Extract the [x, y] coordinate from the center of the cell holding the provided text.  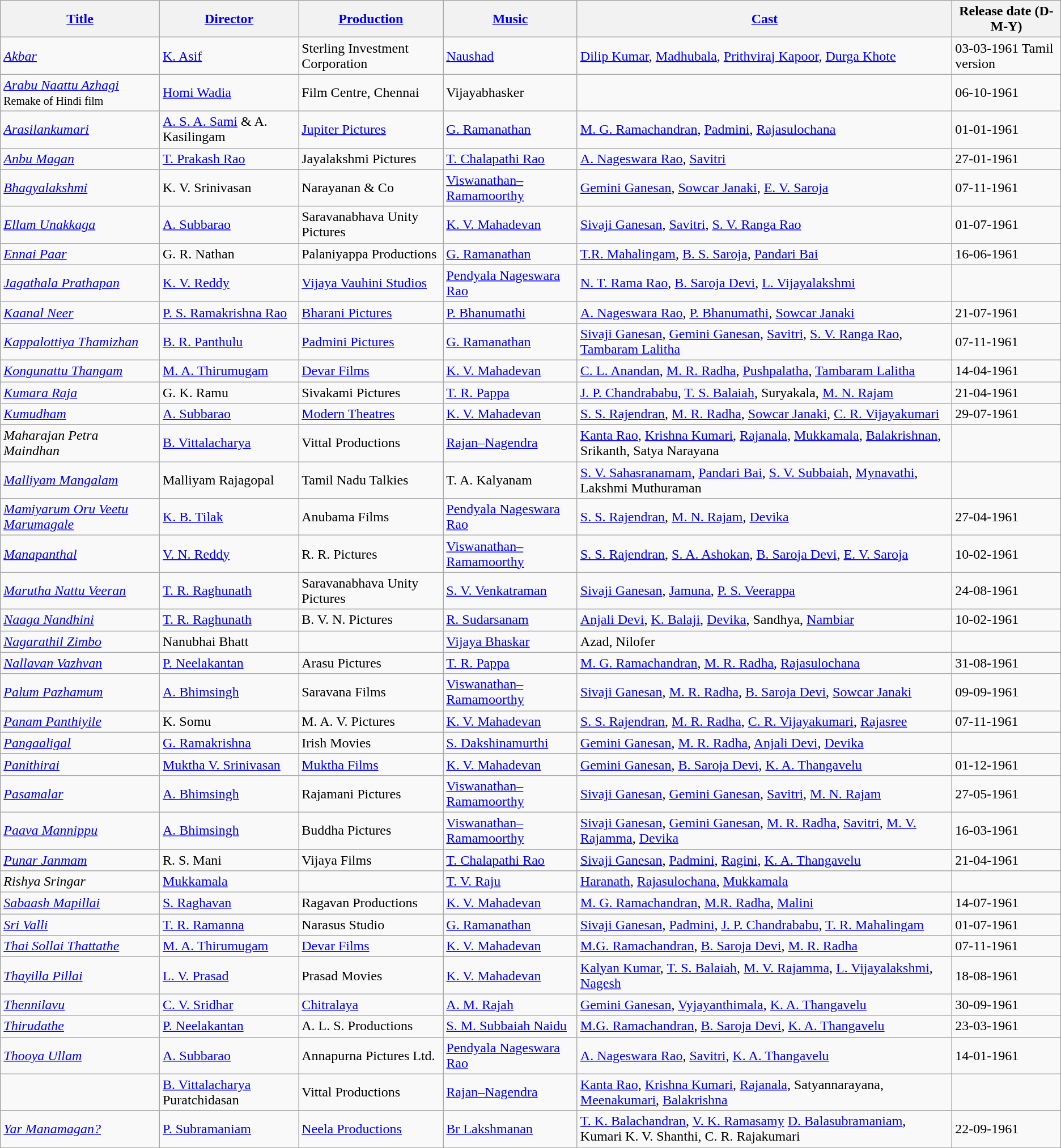
18-08-1961 [1007, 976]
Manapanthal [80, 554]
Kumara Raja [80, 393]
Jagathala Prathapan [80, 283]
Maharajan Petra Maindhan [80, 443]
Gemini Ganesan, M. R. Radha, Anjali Devi, Devika [765, 743]
Sivaji Ganesan, Savitri, S. V. Ranga Rao [765, 224]
14-01-1961 [1007, 1055]
R. Sudarsanam [510, 620]
Gemini Ganesan, Sowcar Janaki, E. V. Saroja [765, 188]
Sivaji Ganesan, Jamuna, P. S. Veerappa [765, 590]
01-12-1961 [1007, 764]
T. R. Ramanna [229, 925]
Kappalottiya Thamizhan [80, 341]
Thirudathe [80, 1026]
A. Nageswara Rao, P. Bhanumathi, Sowcar Janaki [765, 312]
Nanubhai Bhatt [229, 641]
27-05-1961 [1007, 793]
A. Nageswara Rao, Savitri, K. A. Thangavelu [765, 1055]
Akbar [80, 56]
K. B. Tilak [229, 517]
Anubama Films [371, 517]
Sabaash Mapillai [80, 903]
Kalyan Kumar, T. S. Balaiah, M. V. Rajamma, L. Vijayalakshmi, Nagesh [765, 976]
Vijaya Vauhini Studios [371, 283]
Azad, Nilofer [765, 641]
Sivakami Pictures [371, 393]
T. K. Balachandran, V. K. Ramasamy D. Balasubramaniam, Kumari K. V. Shanthi, C. R. Rajakumari [765, 1129]
Paava Mannippu [80, 831]
Kaanal Neer [80, 312]
K. Asif [229, 56]
A. L. S. Productions [371, 1026]
06-10-1961 [1007, 93]
Anbu Magan [80, 159]
Dilip Kumar, Madhubala, Prithviraj Kapoor, Durga Khote [765, 56]
Jupiter Pictures [371, 129]
Malliyam Rajagopal [229, 481]
M. G. Ramachandran, M. R. Radha, Rajasulochana [765, 663]
Vijayabhasker [510, 93]
Bhagyalakshmi [80, 188]
Panam Panthiyile [80, 721]
30-09-1961 [1007, 1005]
Director [229, 19]
Punar Janmam [80, 860]
P. Bhanumathi [510, 312]
Thennilavu [80, 1005]
03-03-1961 Tamil version [1007, 56]
Sivaji Ganesan, Gemini Ganesan, Savitri, S. V. Ranga Rao, Tambaram Lalitha [765, 341]
Release date (D-M-Y) [1007, 19]
Annapurna Pictures Ltd. [371, 1055]
Kanta Rao, Krishna Kumari, Rajanala, Satyannarayana, Meenakumari, Balakrishna [765, 1092]
Palum Pazhamum [80, 692]
22-09-1961 [1007, 1129]
Ragavan Productions [371, 903]
21-07-1961 [1007, 312]
Yar Manamagan? [80, 1129]
01-01-1961 [1007, 129]
Narayanan & Co [371, 188]
Muktha Films [371, 764]
Sterling Investment Corporation [371, 56]
R. S. Mani [229, 860]
S. Raghavan [229, 903]
G. R. Nathan [229, 254]
Jayalakshmi Pictures [371, 159]
Tamil Nadu Talkies [371, 481]
Muktha V. Srinivasan [229, 764]
14-04-1961 [1007, 371]
B. V. N. Pictures [371, 620]
Padmini Pictures [371, 341]
T. A. Kalyanam [510, 481]
Bharani Pictures [371, 312]
B. Vittalacharya [229, 443]
A. S. A. Sami & A. Kasilingam [229, 129]
Pangaaligal [80, 743]
K. Somu [229, 721]
Saravana Films [371, 692]
T.R. Mahalingam, B. S. Saroja, Pandari Bai [765, 254]
G. K. Ramu [229, 393]
Arasu Pictures [371, 663]
S. V. Sahasranamam, Pandari Bai, S. V. Subbaiah, Mynavathi, Lakshmi Muthuraman [765, 481]
Nallavan Vazhvan [80, 663]
Modern Theatres [371, 414]
B. Vittalacharya Puratchidasan [229, 1092]
Sivaji Ganesan, Padmini, Ragini, K. A. Thangavelu [765, 860]
S. S. Rajendran, S. A. Ashokan, B. Saroja Devi, E. V. Saroja [765, 554]
B. R. Panthulu [229, 341]
23-03-1961 [1007, 1026]
Film Centre, Chennai [371, 93]
G. Ramakrishna [229, 743]
Rajamani Pictures [371, 793]
S. M. Subbaiah Naidu [510, 1026]
P. S. Ramakrishna Rao [229, 312]
P. Subramaniam [229, 1129]
Anjali Devi, K. Balaji, Devika, Sandhya, Nambiar [765, 620]
M.G. Ramachandran, B. Saroja Devi, M. R. Radha [765, 946]
Thai Sollai Thattathe [80, 946]
Kumudham [80, 414]
Naaga Nandhini [80, 620]
C. V. Sridhar [229, 1005]
Sivaji Ganesan, Gemini Ganesan, Savitri, M. N. Rajam [765, 793]
Homi Wadia [229, 93]
Mukkamala [229, 882]
Thooya Ullam [80, 1055]
N. T. Rama Rao, B. Saroja Devi, L. Vijayalakshmi [765, 283]
Haranath, Rajasulochana, Mukkamala [765, 882]
Prasad Movies [371, 976]
Nagarathil Zimbo [80, 641]
M.G. Ramachandran, B. Saroja Devi, K. A. Thangavelu [765, 1026]
S. S. Rajendran, M. N. Rajam, Devika [765, 517]
Chitralaya [371, 1005]
Vijaya Bhaskar [510, 641]
M. G. Ramachandran, M.R. Radha, Malini [765, 903]
Ellam Unakkaga [80, 224]
S. Dakshinamurthi [510, 743]
Arasilankumari [80, 129]
Pasamalar [80, 793]
Thayilla Pillai [80, 976]
Palaniyappa Productions [371, 254]
29-07-1961 [1007, 414]
K. V. Srinivasan [229, 188]
Kongunattu Thangam [80, 371]
V. N. Reddy [229, 554]
Marutha Nattu Veeran [80, 590]
A. M. Rajah [510, 1005]
M. G. Ramachandran, Padmini, Rajasulochana [765, 129]
Title [80, 19]
Gemini Ganesan, Vyjayanthimala, K. A. Thangavelu [765, 1005]
Sri Valli [80, 925]
Sivaji Ganesan, Padmini, J. P. Chandrababu, T. R. Mahalingam [765, 925]
S. S. Rajendran, M. R. Radha, C. R. Vijayakumari, Rajasree [765, 721]
Mamiyarum Oru Veetu Marumagale [80, 517]
K. V. Reddy [229, 283]
Ennai Paar [80, 254]
16-06-1961 [1007, 254]
Kanta Rao, Krishna Kumari, Rajanala, Mukkamala, Balakrishnan, Srikanth, Satya Narayana [765, 443]
27-01-1961 [1007, 159]
C. L. Anandan, M. R. Radha, Pushpalatha, Tambaram Lalitha [765, 371]
T. Prakash Rao [229, 159]
Narasus Studio [371, 925]
R. R. Pictures [371, 554]
16-03-1961 [1007, 831]
Panithirai [80, 764]
14-07-1961 [1007, 903]
Naushad [510, 56]
Sivaji Ganesan, M. R. Radha, B. Saroja Devi, Sowcar Janaki [765, 692]
Cast [765, 19]
J. P. Chandrababu, T. S. Balaiah, Suryakala, M. N. Rajam [765, 393]
Sivaji Ganesan, Gemini Ganesan, M. R. Radha, Savitri, M. V. Rajamma, Devika [765, 831]
Buddha Pictures [371, 831]
Neela Productions [371, 1129]
T. V. Raju [510, 882]
S. S. Rajendran, M. R. Radha, Sowcar Janaki, C. R. Vijayakumari [765, 414]
Gemini Ganesan, B. Saroja Devi, K. A. Thangavelu [765, 764]
Production [371, 19]
Irish Movies [371, 743]
Malliyam Mangalam [80, 481]
Music [510, 19]
S. V. Venkatraman [510, 590]
27-04-1961 [1007, 517]
31-08-1961 [1007, 663]
24-08-1961 [1007, 590]
L. V. Prasad [229, 976]
M. A. V. Pictures [371, 721]
Vijaya Films [371, 860]
Rishya Sringar [80, 882]
Br Lakshmanan [510, 1129]
A. Nageswara Rao, Savitri [765, 159]
09-09-1961 [1007, 692]
Arabu Naattu AzhagiRemake of Hindi film [80, 93]
